From the cell containing the given text, extract its center point as (x, y) coordinate. 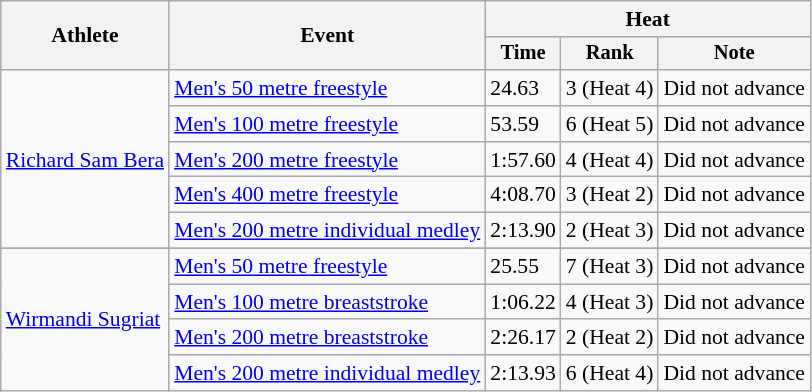
4 (Heat 4) (610, 160)
Time (522, 54)
1:06.22 (522, 302)
Men's 100 metre breaststroke (327, 302)
3 (Heat 4) (610, 88)
Men's 100 metre freestyle (327, 124)
Note (734, 54)
Men's 200 metre breaststroke (327, 338)
25.55 (522, 267)
Men's 400 metre freestyle (327, 195)
24.63 (522, 88)
4:08.70 (522, 195)
3 (Heat 2) (610, 195)
2 (Heat 2) (610, 338)
1:57.60 (522, 160)
2:26.17 (522, 338)
6 (Heat 5) (610, 124)
53.59 (522, 124)
7 (Heat 3) (610, 267)
2:13.90 (522, 231)
Event (327, 36)
4 (Heat 3) (610, 302)
Richard Sam Bera (85, 159)
Rank (610, 54)
Athlete (85, 36)
2:13.93 (522, 373)
Wirmandi Sugriat (85, 320)
6 (Heat 4) (610, 373)
Heat (648, 19)
2 (Heat 3) (610, 231)
Men's 200 metre freestyle (327, 160)
